Identify which cell holds the provided text, then report its (x, y) central coordinate. 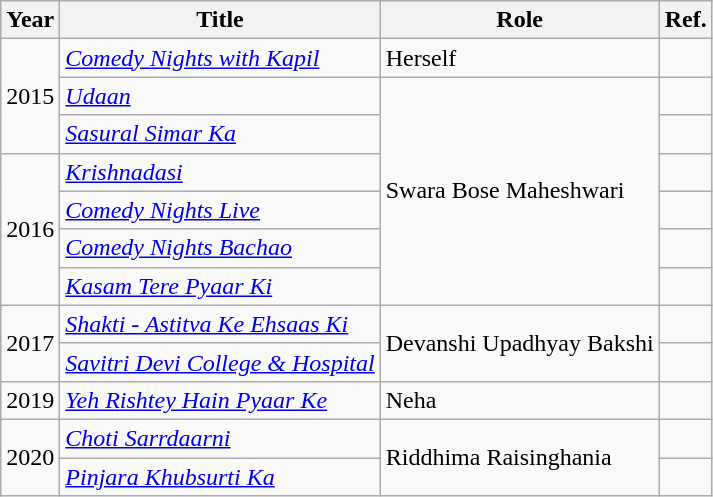
Comedy Nights Live (220, 210)
Neha (520, 400)
2015 (30, 96)
Comedy Nights Bachao (220, 248)
Ref. (686, 20)
2017 (30, 343)
Year (30, 20)
Riddhima Raisinghania (520, 457)
Savitri Devi College & Hospital (220, 362)
Devanshi Upadhyay Bakshi (520, 343)
Pinjara Khubsurti Ka (220, 477)
Herself (520, 58)
Choti Sarrdaarni (220, 438)
Shakti - Astitva Ke Ehsaas Ki (220, 324)
Krishnadasi (220, 172)
Udaan (220, 96)
Comedy Nights with Kapil (220, 58)
Sasural Simar Ka (220, 134)
Yeh Rishtey Hain Pyaar Ke (220, 400)
2016 (30, 229)
2020 (30, 457)
2019 (30, 400)
Role (520, 20)
Swara Bose Maheshwari (520, 191)
Title (220, 20)
Kasam Tere Pyaar Ki (220, 286)
